Search for the cell housing the specified text and yield its [X, Y] center coordinate. 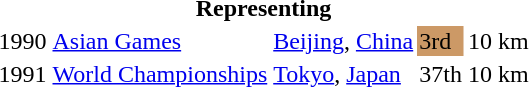
Asian Games [160, 41]
3rd [441, 41]
Beijing, China [344, 41]
